Search for the cell housing the specified text and yield its (X, Y) center coordinate. 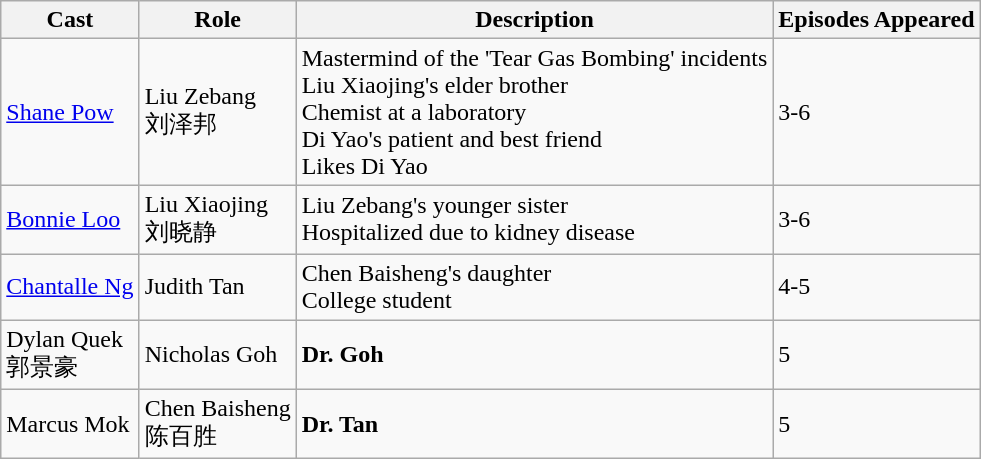
Liu Zebang 刘泽邦 (218, 112)
Chen Baisheng's daughter College student (534, 286)
Liu Zebang's younger sister Hospitalized due to kidney disease (534, 220)
Mastermind of the 'Tear Gas Bombing' incidents Liu Xiaojing's elder brother Chemist at a laboratory Di Yao's patient and best friend Likes Di Yao (534, 112)
Marcus Mok (70, 424)
Dylan Quek 郭景豪 (70, 355)
Role (218, 20)
Shane Pow (70, 112)
4-5 (876, 286)
Nicholas Goh (218, 355)
Bonnie Loo (70, 220)
Episodes Appeared (876, 20)
Chantalle Ng (70, 286)
Liu Xiaojing 刘晓静 (218, 220)
Judith Tan (218, 286)
Description (534, 20)
Dr. Goh (534, 355)
Cast (70, 20)
Dr. Tan (534, 424)
Chen Baisheng 陈百胜 (218, 424)
